Locate the cell with the specified text and output its (x, y) center coordinate. 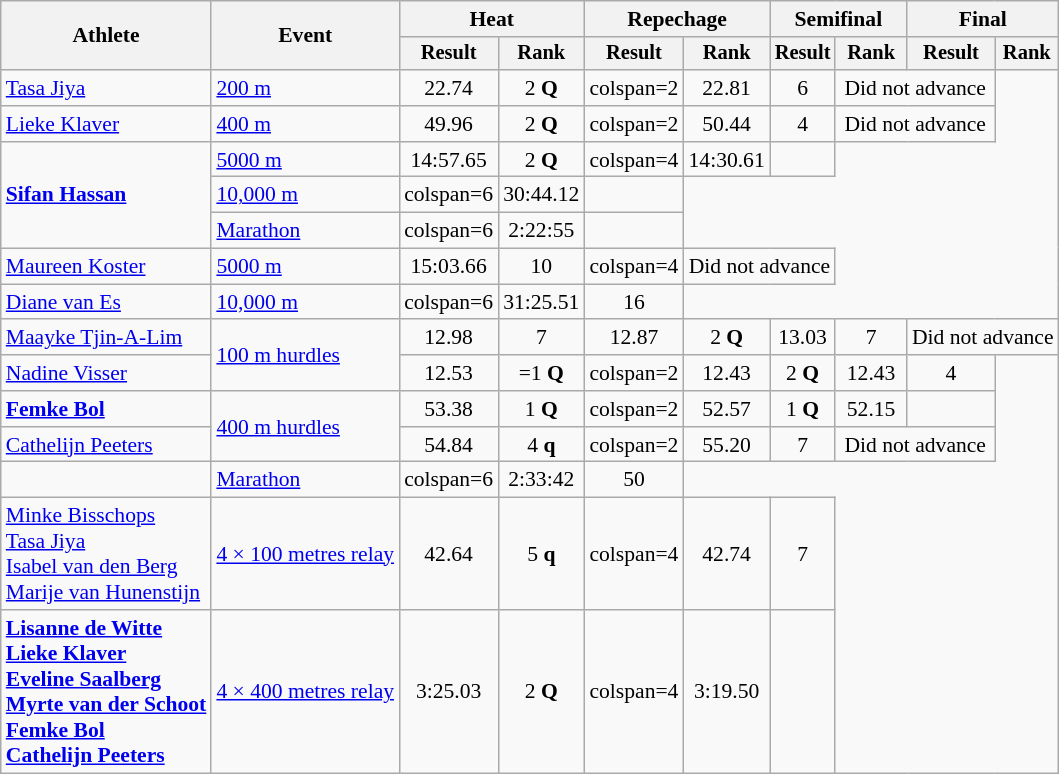
13.03 (803, 338)
400 m (305, 124)
=1 Q (541, 373)
55.20 (726, 445)
Maayke Tjin-A-Lim (106, 338)
14:30.61 (726, 160)
Diane van Es (106, 302)
4 q (541, 445)
Final (983, 19)
Tasa Jiya (106, 88)
12.87 (634, 338)
10 (541, 267)
5 q (541, 554)
Minke BisschopsTasa JiyaIsabel van den BergMarije van Hunenstijn (106, 554)
52.57 (726, 409)
4 × 400 metres relay (305, 692)
Event (305, 36)
12.98 (448, 338)
49.96 (448, 124)
200 m (305, 88)
42.74 (726, 554)
Repechage (676, 19)
Lisanne de WitteLieke KlaverEveline SaalbergMyrte van der SchootFemke BolCathelijn Peeters (106, 692)
3:19.50 (726, 692)
50.44 (726, 124)
42.64 (448, 554)
15:03.66 (448, 267)
2:33:42 (541, 480)
Cathelijn Peeters (106, 445)
Sifan Hassan (106, 196)
12.53 (448, 373)
14:57.65 (448, 160)
6 (803, 88)
400 m hurdles (305, 426)
2:22:55 (541, 231)
31:25.51 (541, 302)
30:44.12 (541, 195)
Nadine Visser (106, 373)
Athlete (106, 36)
Semifinal (838, 19)
100 m hurdles (305, 356)
54.84 (448, 445)
50 (634, 480)
Maureen Koster (106, 267)
4 × 100 metres relay (305, 554)
Heat (492, 19)
52.15 (871, 409)
Lieke Klaver (106, 124)
53.38 (448, 409)
Femke Bol (106, 409)
22.74 (448, 88)
16 (634, 302)
22.81 (726, 88)
3:25.03 (448, 692)
